Detect which cell encompasses the target text, then output its (X, Y) center coordinate. 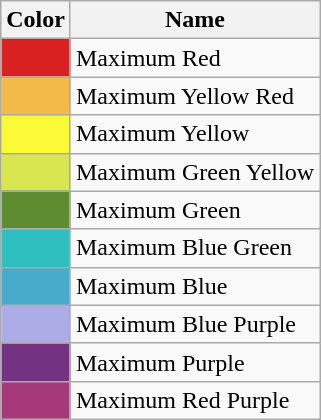
Maximum Blue (194, 286)
Maximum Yellow Red (194, 96)
Maximum Purple (194, 362)
Maximum Blue Green (194, 248)
Color (36, 20)
Maximum Green Yellow (194, 172)
Maximum Red Purple (194, 400)
Maximum Blue Purple (194, 324)
Maximum Green (194, 210)
Name (194, 20)
Maximum Red (194, 58)
Maximum Yellow (194, 134)
